Capture the cell that displays the provided text and extract its (x, y) central coordinate. 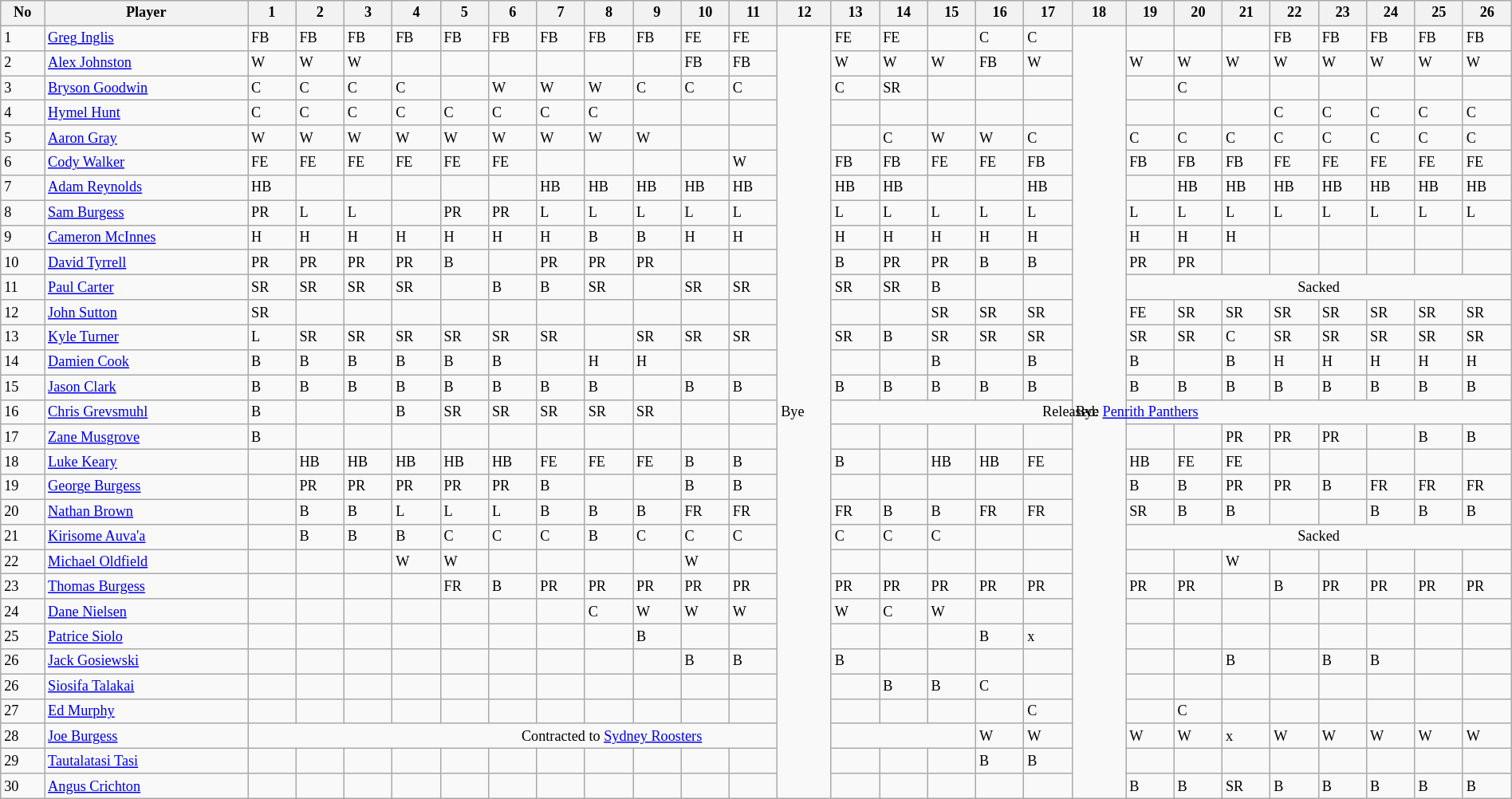
Hymel Hunt (147, 113)
Dane Nielsen (147, 611)
29 (22, 761)
Tautalatasi Tasi (147, 761)
Greg Inglis (147, 38)
Nathan Brown (147, 512)
Alex Johnston (147, 62)
Kyle Turner (147, 337)
Kirisome Auva'a (147, 536)
John Sutton (147, 313)
Patrice Siolo (147, 636)
David Tyrrell (147, 263)
27 (22, 711)
Released: Penrith Panthers (1120, 411)
Jason Clark (147, 388)
Damien Cook (147, 362)
Siosifa Talakai (147, 686)
Sam Burgess (147, 212)
No (22, 13)
Zane Musgrove (147, 437)
Cameron McInnes (147, 238)
Thomas Burgess (147, 587)
30 (22, 786)
Cody Walker (147, 163)
Paul Carter (147, 287)
George Burgess (147, 486)
Player (147, 13)
Luke Keary (147, 462)
Joe Burgess (147, 737)
Contracted to Sydney Roosters (612, 737)
Angus Crichton (147, 786)
Adam Reynolds (147, 188)
Bryson Goodwin (147, 88)
Michael Oldfield (147, 561)
Ed Murphy (147, 711)
Aaron Gray (147, 137)
Jack Gosiewski (147, 662)
28 (22, 737)
Chris Grevsmuhl (147, 411)
